Return the (X, Y) coordinate for the center point of the cell that contains the specified text.  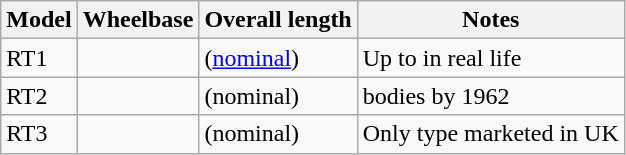
Up to in real life (490, 58)
bodies by 1962 (490, 96)
Overall length (278, 20)
Only type marketed in UK (490, 134)
Notes (490, 20)
Wheelbase (138, 20)
Model (39, 20)
RT2 (39, 96)
RT3 (39, 134)
RT1 (39, 58)
